Return the [x, y] coordinate for the center point of the cell that contains the specified text.  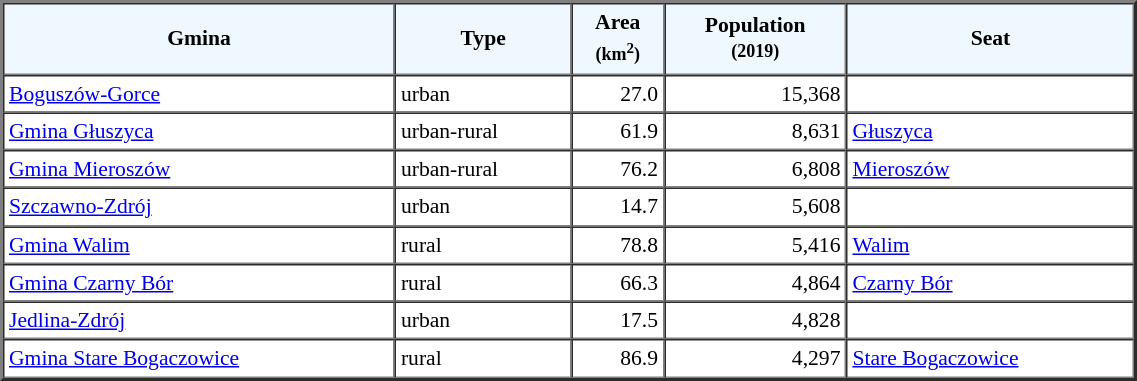
17.5 [617, 321]
14.7 [617, 207]
4,864 [756, 283]
Gmina Mieroszów [199, 169]
76.2 [617, 169]
Gmina Głuszyca [199, 131]
Szczawno-Zdrój [199, 207]
Jedlina-Zdrój [199, 321]
Mieroszów [990, 169]
Gmina [199, 38]
Boguszów-Gorce [199, 93]
Type [484, 38]
Area(km2) [617, 38]
Gmina Walim [199, 245]
78.8 [617, 245]
Gmina Czarny Bór [199, 283]
Stare Bogaczowice [990, 359]
4,828 [756, 321]
6,808 [756, 169]
Population(2019) [756, 38]
61.9 [617, 131]
86.9 [617, 359]
8,631 [756, 131]
4,297 [756, 359]
Głuszyca [990, 131]
15,368 [756, 93]
66.3 [617, 283]
5,416 [756, 245]
Walim [990, 245]
Czarny Bór [990, 283]
Gmina Stare Bogaczowice [199, 359]
5,608 [756, 207]
27.0 [617, 93]
Seat [990, 38]
